Return [x, y] of the center of cell containing provided text 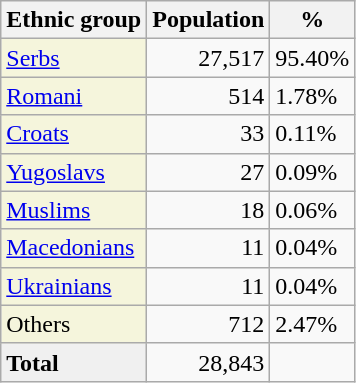
0.06% [312, 210]
0.11% [312, 134]
Population [208, 20]
% [312, 20]
2.47% [312, 324]
27,517 [208, 58]
Ukrainians [74, 286]
514 [208, 96]
18 [208, 210]
Ethnic group [74, 20]
Croats [74, 134]
95.40% [312, 58]
Total [74, 362]
1.78% [312, 96]
Serbs [74, 58]
Yugoslavs [74, 172]
Muslims [74, 210]
28,843 [208, 362]
0.09% [312, 172]
Others [74, 324]
27 [208, 172]
712 [208, 324]
33 [208, 134]
Macedonians [74, 248]
Romani [74, 96]
